Output the [X, Y] coordinate of the center of the cell containing the given text.  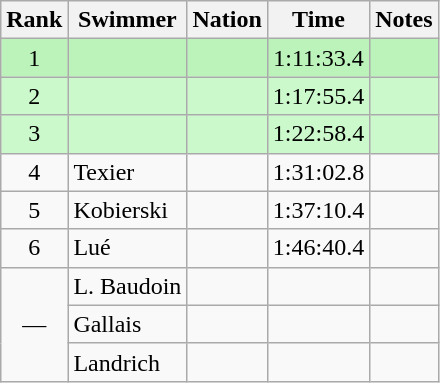
Landrich [128, 362]
Notes [404, 20]
6 [34, 248]
1:22:58.4 [318, 134]
4 [34, 172]
Swimmer [128, 20]
1:31:02.8 [318, 172]
1:17:55.4 [318, 96]
5 [34, 210]
Time [318, 20]
Nation [227, 20]
Rank [34, 20]
1:37:10.4 [318, 210]
2 [34, 96]
3 [34, 134]
Lué [128, 248]
1:46:40.4 [318, 248]
1 [34, 58]
Kobierski [128, 210]
1:11:33.4 [318, 58]
Texier [128, 172]
Gallais [128, 324]
L. Baudoin [128, 286]
— [34, 324]
